Search for the cell housing the specified text and yield its (x, y) center coordinate. 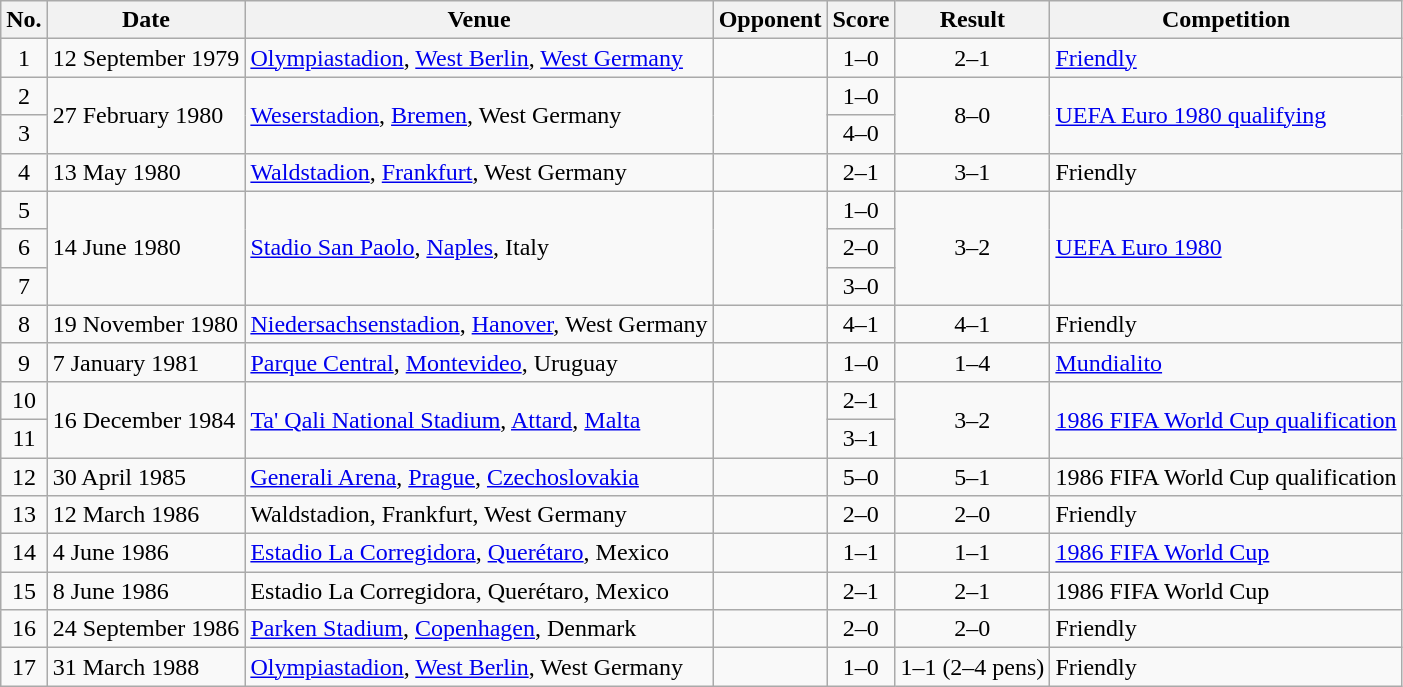
12 September 1979 (146, 58)
8–0 (972, 115)
Opponent (770, 20)
13 (24, 515)
12 (24, 477)
5–1 (972, 477)
6 (24, 248)
11 (24, 438)
14 (24, 553)
10 (24, 400)
Niedersachsenstadion, Hanover, West Germany (479, 324)
Parque Central, Montevideo, Uruguay (479, 362)
Mundialito (1226, 362)
24 September 1986 (146, 629)
30 April 1985 (146, 477)
15 (24, 591)
Result (972, 20)
Score (861, 20)
19 November 1980 (146, 324)
Competition (1226, 20)
16 (24, 629)
Ta' Qali National Stadium, Attard, Malta (479, 419)
Generali Arena, Prague, Czechoslovakia (479, 477)
Stadio San Paolo, Naples, Italy (479, 248)
No. (24, 20)
31 March 1988 (146, 667)
27 February 1980 (146, 115)
4–0 (861, 134)
14 June 1980 (146, 248)
UEFA Euro 1980 qualifying (1226, 115)
12 March 1986 (146, 515)
1 (24, 58)
1–4 (972, 362)
3–0 (861, 286)
8 (24, 324)
2 (24, 96)
4 June 1986 (146, 553)
7 January 1981 (146, 362)
5–0 (861, 477)
16 December 1984 (146, 419)
7 (24, 286)
17 (24, 667)
9 (24, 362)
3 (24, 134)
Weserstadion, Bremen, West Germany (479, 115)
5 (24, 210)
Parken Stadium, Copenhagen, Denmark (479, 629)
1–1 (2–4 pens) (972, 667)
13 May 1980 (146, 172)
Venue (479, 20)
Date (146, 20)
UEFA Euro 1980 (1226, 248)
8 June 1986 (146, 591)
4 (24, 172)
